Find where the given text appears and provide that cell's center as [X, Y] coordinate. 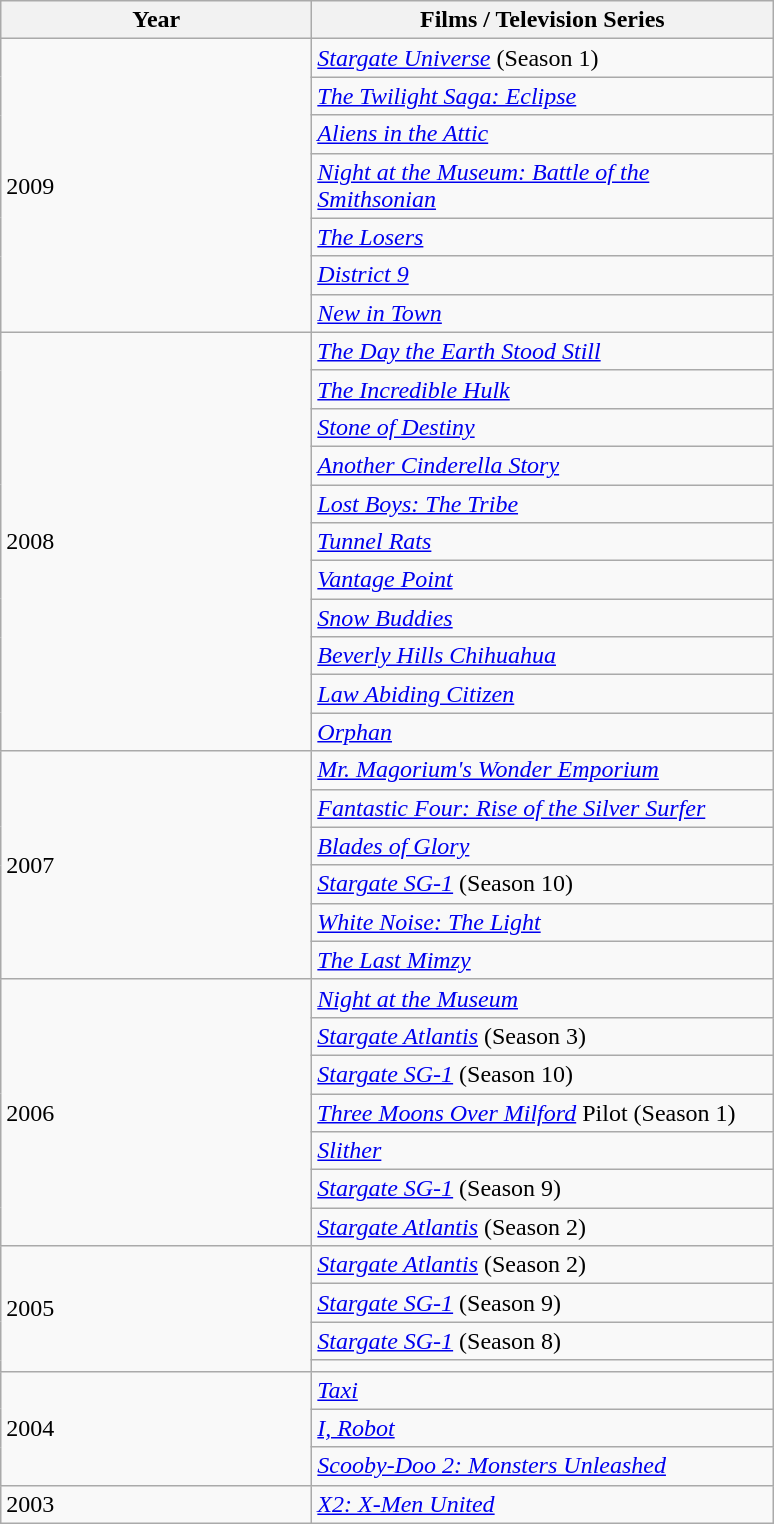
Another Cinderella Story [542, 465]
The Twilight Saga: Eclipse [542, 96]
The Incredible Hulk [542, 389]
2006 [156, 1112]
Night at the Museum [542, 998]
Fantastic Four: Rise of the Silver Surfer [542, 808]
Year [156, 20]
2007 [156, 865]
Stargate Universe (Season 1) [542, 58]
Aliens in the Attic [542, 134]
Slither [542, 1151]
District 9 [542, 275]
Stargate SG-1 (Season 8) [542, 1341]
Films / Television Series [542, 20]
2005 [156, 1308]
2003 [156, 1504]
The Last Mimzy [542, 960]
Night at the Museum: Battle of the Smithsonian [542, 186]
Beverly Hills Chihuahua [542, 656]
Vantage Point [542, 580]
2004 [156, 1428]
Stone of Destiny [542, 427]
Stargate Atlantis (Season 3) [542, 1036]
Taxi [542, 1390]
The Day the Earth Stood Still [542, 351]
Lost Boys: The Tribe [542, 503]
I, Robot [542, 1428]
Mr. Magorium's Wonder Emporium [542, 770]
New in Town [542, 313]
2009 [156, 186]
Scooby-Doo 2: Monsters Unleashed [542, 1466]
The Losers [542, 237]
Orphan [542, 732]
Tunnel Rats [542, 542]
Blades of Glory [542, 846]
Law Abiding Citizen [542, 694]
Three Moons Over Milford Pilot (Season 1) [542, 1113]
White Noise: The Light [542, 922]
Snow Buddies [542, 618]
X2: X-Men United [542, 1504]
2008 [156, 542]
